Find where the given text appears and provide that cell's center as [X, Y] coordinate. 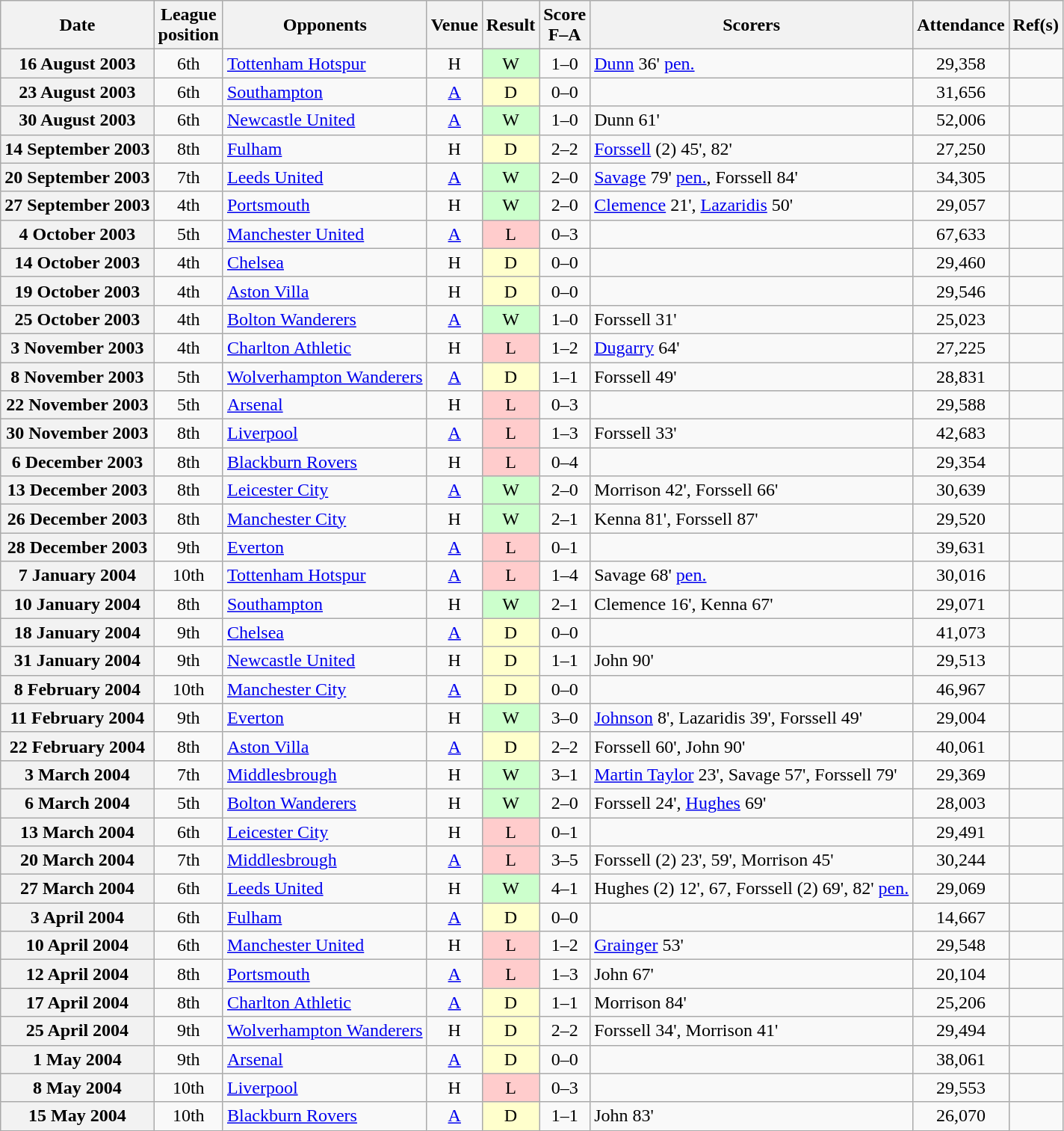
3–5 [565, 860]
25 October 2003 [78, 319]
Clemence 21', Lazaridis 50' [752, 206]
10 January 2004 [78, 604]
29,494 [961, 1031]
52,006 [961, 120]
42,683 [961, 434]
7 January 2004 [78, 576]
29,546 [961, 291]
Morrison 42', Forssell 66' [752, 490]
Forssell 24', Hughes 69' [752, 803]
Result [510, 25]
14,667 [961, 917]
29,354 [961, 462]
Forssell 49' [752, 376]
27,225 [961, 348]
0–4 [565, 462]
Forssell (2) 45', 82' [752, 149]
14 September 2003 [78, 149]
31 January 2004 [78, 661]
31,656 [961, 92]
Dunn 36' pen. [752, 64]
Ref(s) [1036, 25]
10 April 2004 [78, 946]
25 April 2004 [78, 1031]
20 September 2003 [78, 177]
3 March 2004 [78, 774]
29,520 [961, 519]
Forssell (2) 23', 59', Morrison 45' [752, 860]
Hughes (2) 12', 67, Forssell (2) 69', 82' pen. [752, 889]
29,369 [961, 774]
Morrison 84' [752, 1002]
27 March 2004 [78, 889]
Leagueposition [188, 25]
John 90' [752, 661]
16 August 2003 [78, 64]
23 August 2003 [78, 92]
30 August 2003 [78, 120]
Forssell 33' [752, 434]
30,639 [961, 490]
13 March 2004 [78, 832]
Date [78, 25]
14 October 2003 [78, 262]
26,070 [961, 1116]
29,548 [961, 946]
22 February 2004 [78, 746]
20 March 2004 [78, 860]
29,057 [961, 206]
30,016 [961, 576]
11 February 2004 [78, 718]
4–1 [565, 889]
Johnson 8', Lazaridis 39', Forssell 49' [752, 718]
38,061 [961, 1059]
Savage 79' pen., Forssell 84' [752, 177]
29,513 [961, 661]
Scorers [752, 25]
Grainger 53' [752, 946]
Dugarry 64' [752, 348]
29,460 [961, 262]
6 December 2003 [78, 462]
25,206 [961, 1002]
13 December 2003 [78, 490]
30,244 [961, 860]
12 April 2004 [78, 974]
18 January 2004 [78, 632]
29,069 [961, 889]
1–4 [565, 576]
20,104 [961, 974]
15 May 2004 [78, 1116]
Clemence 16', Kenna 67' [752, 604]
Forssell 31' [752, 319]
8 November 2003 [78, 376]
17 April 2004 [78, 1002]
3 April 2004 [78, 917]
29,553 [961, 1088]
Martin Taylor 23', Savage 57', Forssell 79' [752, 774]
John 67' [752, 974]
3 November 2003 [78, 348]
39,631 [961, 547]
28,003 [961, 803]
3–1 [565, 774]
8 February 2004 [78, 689]
41,073 [961, 632]
28,831 [961, 376]
29,071 [961, 604]
27 September 2003 [78, 206]
29,358 [961, 64]
4 October 2003 [78, 234]
29,588 [961, 405]
Dunn 61' [752, 120]
25,023 [961, 319]
John 83' [752, 1116]
29,004 [961, 718]
Attendance [961, 25]
34,305 [961, 177]
Venue [454, 25]
30 November 2003 [78, 434]
Forssell 34', Morrison 41' [752, 1031]
Savage 68' pen. [752, 576]
28 December 2003 [78, 547]
46,967 [961, 689]
3–0 [565, 718]
6 March 2004 [78, 803]
29,491 [961, 832]
19 October 2003 [78, 291]
1 May 2004 [78, 1059]
Kenna 81', Forssell 87' [752, 519]
8 May 2004 [78, 1088]
27,250 [961, 149]
22 November 2003 [78, 405]
Opponents [324, 25]
Forssell 60', John 90' [752, 746]
67,633 [961, 234]
ScoreF–A [565, 25]
26 December 2003 [78, 519]
40,061 [961, 746]
